From the cell containing the given text, extract its center point as (X, Y) coordinate. 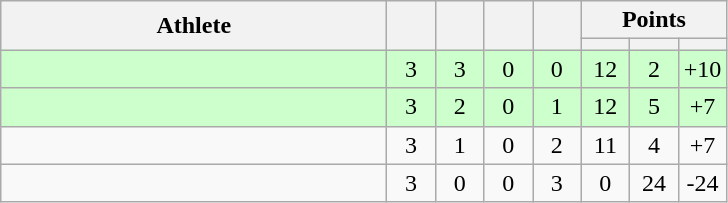
5 (654, 107)
+10 (702, 69)
-24 (702, 183)
24 (654, 183)
11 (606, 145)
Athlete (194, 26)
4 (654, 145)
Points (654, 20)
